Search for the cell housing the specified text and yield its [X, Y] center coordinate. 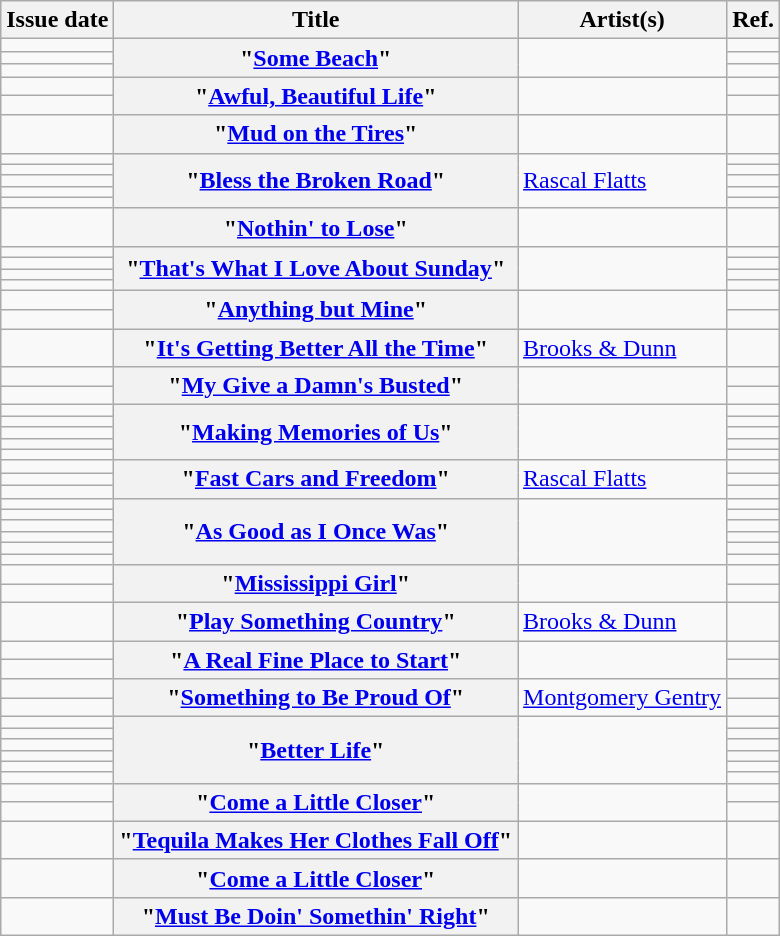
"Play Something Country" [316, 622]
"Bless the Broken Road" [316, 180]
"Mississippi Girl" [316, 584]
Ref. [754, 20]
"Fast Cars and Freedom" [316, 479]
"Something to Be Proud Of" [316, 698]
Montgomery Gentry [622, 698]
Artist(s) [622, 20]
"Must Be Doin' Somethin' Right" [316, 916]
Issue date [58, 20]
"As Good as I Once Was" [316, 531]
"It's Getting Better All the Time" [316, 348]
"Some Beach" [316, 58]
"Better Life" [316, 750]
Title [316, 20]
"Anything but Mine" [316, 310]
"Nothin' to Lose" [316, 227]
"Tequila Makes Her Clothes Fall Off" [316, 840]
"That's What I Love About Sunday" [316, 268]
"Making Memories of Us" [316, 432]
"A Real Fine Place to Start" [316, 660]
"Mud on the Tires" [316, 134]
"My Give a Damn's Busted" [316, 386]
"Awful, Beautiful Life" [316, 96]
